From the cell containing the given text, extract its center point as [X, Y] coordinate. 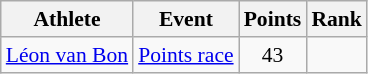
43 [273, 55]
Points [273, 19]
Points race [186, 55]
Athlete [67, 19]
Rank [336, 19]
Event [186, 19]
Léon van Bon [67, 55]
